Provide the (x, y) coordinate of the cell's center where the given text is located.  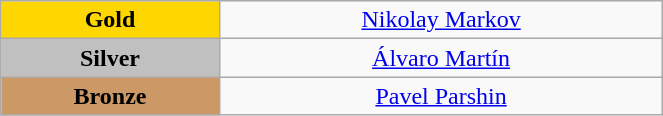
Silver (110, 58)
Gold (110, 20)
Bronze (110, 96)
Pavel Parshin (441, 96)
Nikolay Markov (441, 20)
Álvaro Martín (441, 58)
